Scan for the cell matching the given text and deliver its [X, Y] coordinate at center. 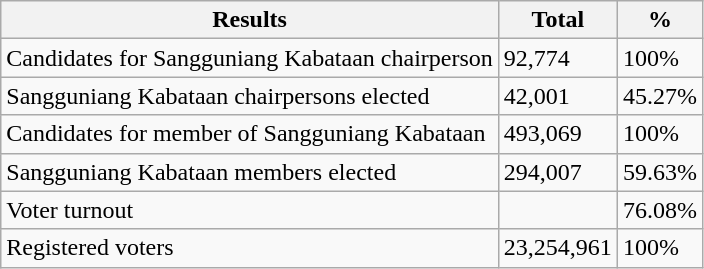
42,001 [558, 96]
Sangguniang Kabataan chairpersons elected [250, 96]
59.63% [660, 172]
% [660, 20]
Registered voters [250, 248]
Sangguniang Kabataan members elected [250, 172]
Voter turnout [250, 210]
294,007 [558, 172]
92,774 [558, 58]
Candidates for member of Sangguniang Kabataan [250, 134]
45.27% [660, 96]
Results [250, 20]
76.08% [660, 210]
Candidates for Sangguniang Kabataan chairperson [250, 58]
Total [558, 20]
23,254,961 [558, 248]
493,069 [558, 134]
